Search for the cell housing the specified text and yield its [X, Y] center coordinate. 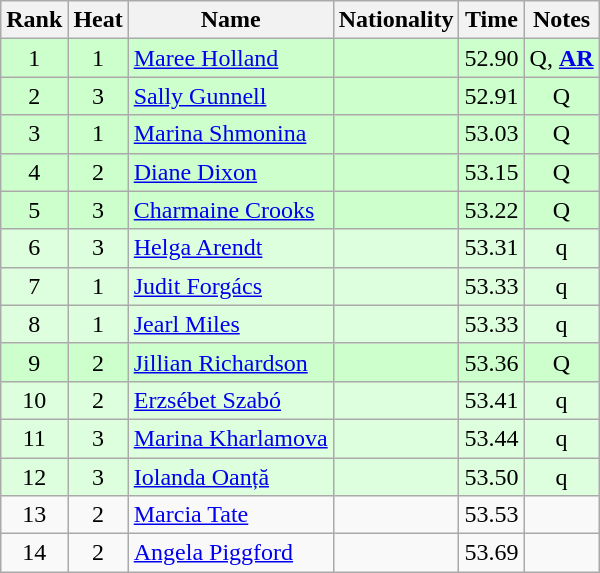
Q, AR [562, 58]
Name [230, 20]
5 [34, 210]
Judit Forgács [230, 286]
53.53 [492, 515]
53.31 [492, 248]
53.22 [492, 210]
13 [34, 515]
53.44 [492, 438]
Jearl Miles [230, 324]
Angela Piggford [230, 553]
Marina Kharlamova [230, 438]
Time [492, 20]
Rank [34, 20]
53.36 [492, 362]
Iolanda Oanță [230, 477]
Marcia Tate [230, 515]
14 [34, 553]
52.90 [492, 58]
12 [34, 477]
Erzsébet Szabó [230, 400]
Sally Gunnell [230, 96]
53.69 [492, 553]
4 [34, 172]
Notes [562, 20]
52.91 [492, 96]
53.03 [492, 134]
7 [34, 286]
Helga Arendt [230, 248]
Diane Dixon [230, 172]
53.50 [492, 477]
Nationality [396, 20]
10 [34, 400]
11 [34, 438]
Jillian Richardson [230, 362]
6 [34, 248]
Maree Holland [230, 58]
Heat [98, 20]
Charmaine Crooks [230, 210]
53.15 [492, 172]
9 [34, 362]
8 [34, 324]
53.41 [492, 400]
Marina Shmonina [230, 134]
